Provide the (x, y) coordinate of the cell's center where the given text is located.  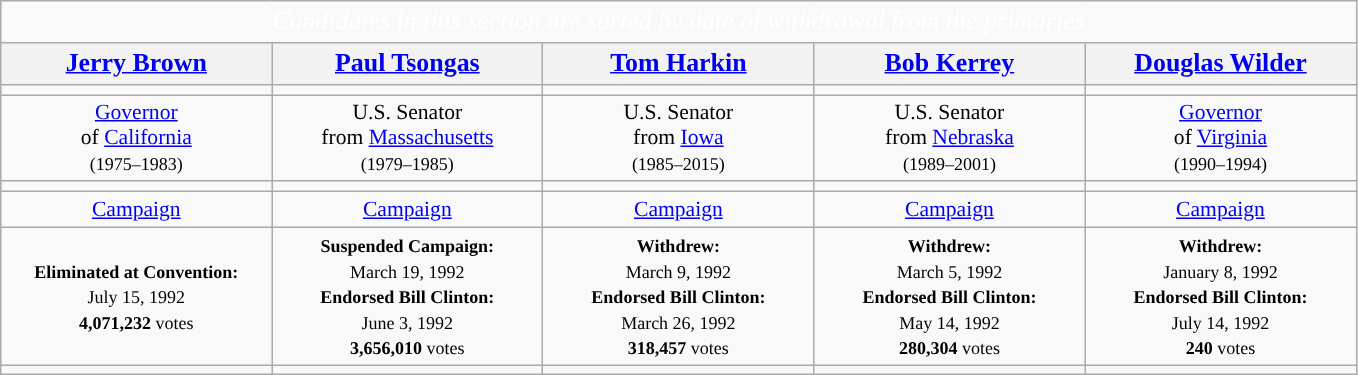
Withdrew:January 8, 1992Endorsed Bill Clinton:July 14, 1992240 votes (1220, 296)
Paul Tsongas (408, 64)
Tom Harkin (678, 64)
Candidates in this section are sorted by date of withdrawal from the primaries (678, 22)
Eliminated at Convention:July 15, 19924,071,232 votes (136, 296)
U.S. Senatorfrom Iowa(1985–2015) (678, 138)
Withdrew:March 5, 1992Endorsed Bill Clinton:May 14, 1992280,304 votes (950, 296)
Jerry Brown (136, 64)
U.S. Senatorfrom Nebraska(1989–2001) (950, 138)
Suspended Campaign:March 19, 1992Endorsed Bill Clinton:June 3, 19923,656,010 votes (408, 296)
Governorof Virginia(1990–1994) (1220, 138)
Withdrew:March 9, 1992Endorsed Bill Clinton:March 26, 1992318,457 votes (678, 296)
Governorof California(1975–1983) (136, 138)
Bob Kerrey (950, 64)
Douglas Wilder (1220, 64)
U.S. Senatorfrom Massachusetts(1979–1985) (408, 138)
